Identify which cell holds the provided text, then report its (X, Y) central coordinate. 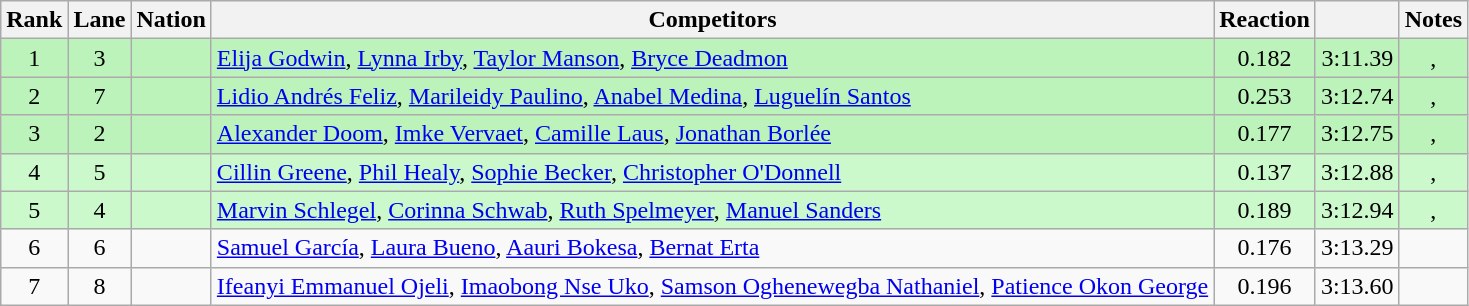
Competitors (712, 20)
8 (100, 286)
0.182 (1265, 58)
3:13.60 (1357, 286)
0.137 (1265, 172)
0.196 (1265, 286)
Rank (34, 20)
3:12.74 (1357, 96)
3:12.75 (1357, 134)
1 (34, 58)
Marvin Schlegel, Corinna Schwab, Ruth Spelmeyer, Manuel Sanders (712, 210)
3:12.88 (1357, 172)
Cillin Greene, Phil Healy, Sophie Becker, Christopher O'Donnell (712, 172)
0.176 (1265, 248)
0.189 (1265, 210)
0.253 (1265, 96)
Ifeanyi Emmanuel Ojeli, Imaobong Nse Uko, Samson Oghenewegba Nathaniel, Patience Okon George (712, 286)
3:12.94 (1357, 210)
Nation (171, 20)
Reaction (1265, 20)
Elija Godwin, Lynna Irby, Taylor Manson, Bryce Deadmon (712, 58)
Lidio Andrés Feliz, Marileidy Paulino, Anabel Medina, Luguelín Santos (712, 96)
Samuel García, Laura Bueno, Aauri Bokesa, Bernat Erta (712, 248)
3:13.29 (1357, 248)
Lane (100, 20)
Alexander Doom, Imke Vervaet, Camille Laus, Jonathan Borlée (712, 134)
3:11.39 (1357, 58)
0.177 (1265, 134)
Notes (1433, 20)
